Capture the cell that displays the provided text and extract its [x, y] central coordinate. 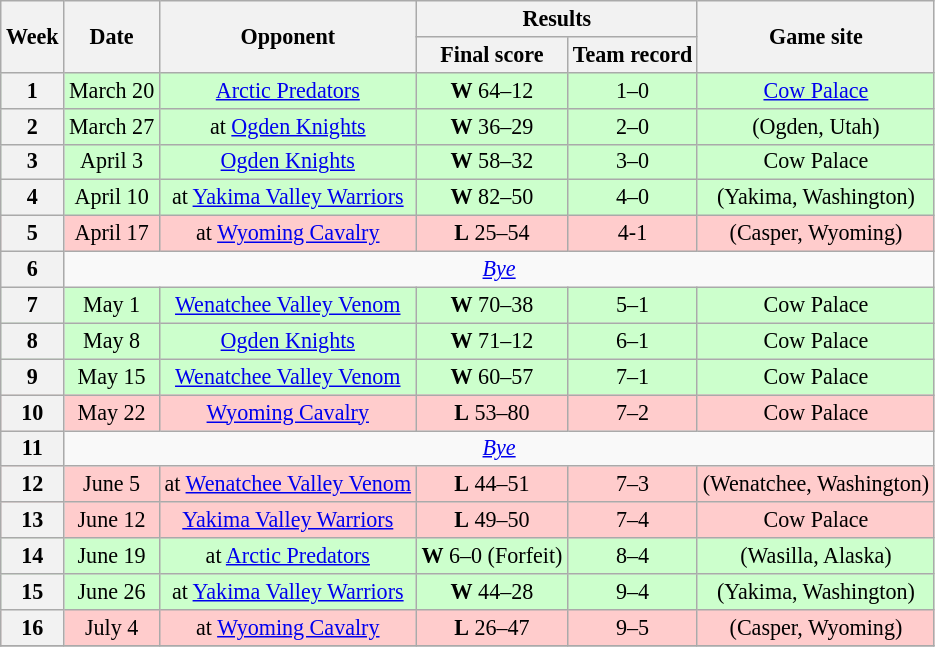
April 3 [112, 162]
2 [32, 126]
at Arctic Predators [288, 556]
7–4 [633, 520]
W 44–28 [492, 591]
7–1 [633, 377]
W 71–12 [492, 341]
7–3 [633, 484]
May 8 [112, 341]
May 1 [112, 305]
5–1 [633, 305]
Final score [492, 54]
(Ogden, Utah) [816, 126]
14 [32, 556]
W 58–32 [492, 162]
March 20 [112, 90]
L 49–50 [492, 520]
April 10 [112, 198]
12 [32, 484]
(Wenatchee, Washington) [816, 484]
3 [32, 162]
Arctic Predators [288, 90]
6–1 [633, 341]
Wyoming Cavalry [288, 412]
Game site [816, 36]
June 26 [112, 591]
July 4 [112, 627]
16 [32, 627]
W 6–0 (Forfeit) [492, 556]
9–5 [633, 627]
L 25–54 [492, 233]
May 15 [112, 377]
9–4 [633, 591]
L 26–47 [492, 627]
8 [32, 341]
W 36–29 [492, 126]
W 70–38 [492, 305]
April 17 [112, 233]
6 [32, 269]
13 [32, 520]
7–2 [633, 412]
Opponent [288, 36]
Results [556, 18]
10 [32, 412]
W 82–50 [492, 198]
June 19 [112, 556]
Yakima Valley Warriors [288, 520]
May 22 [112, 412]
2–0 [633, 126]
W 60–57 [492, 377]
7 [32, 305]
W 64–12 [492, 90]
4 [32, 198]
5 [32, 233]
(Wasilla, Alaska) [816, 556]
8–4 [633, 556]
3–0 [633, 162]
4-1 [633, 233]
L 53–80 [492, 412]
at Wenatchee Valley Venom [288, 484]
June 12 [112, 520]
11 [32, 448]
Week [32, 36]
June 5 [112, 484]
4–0 [633, 198]
Date [112, 36]
9 [32, 377]
Team record [633, 54]
1–0 [633, 90]
15 [32, 591]
at Ogden Knights [288, 126]
L 44–51 [492, 484]
1 [32, 90]
March 27 [112, 126]
